Scan for the cell matching the given text and deliver its [X, Y] coordinate at center. 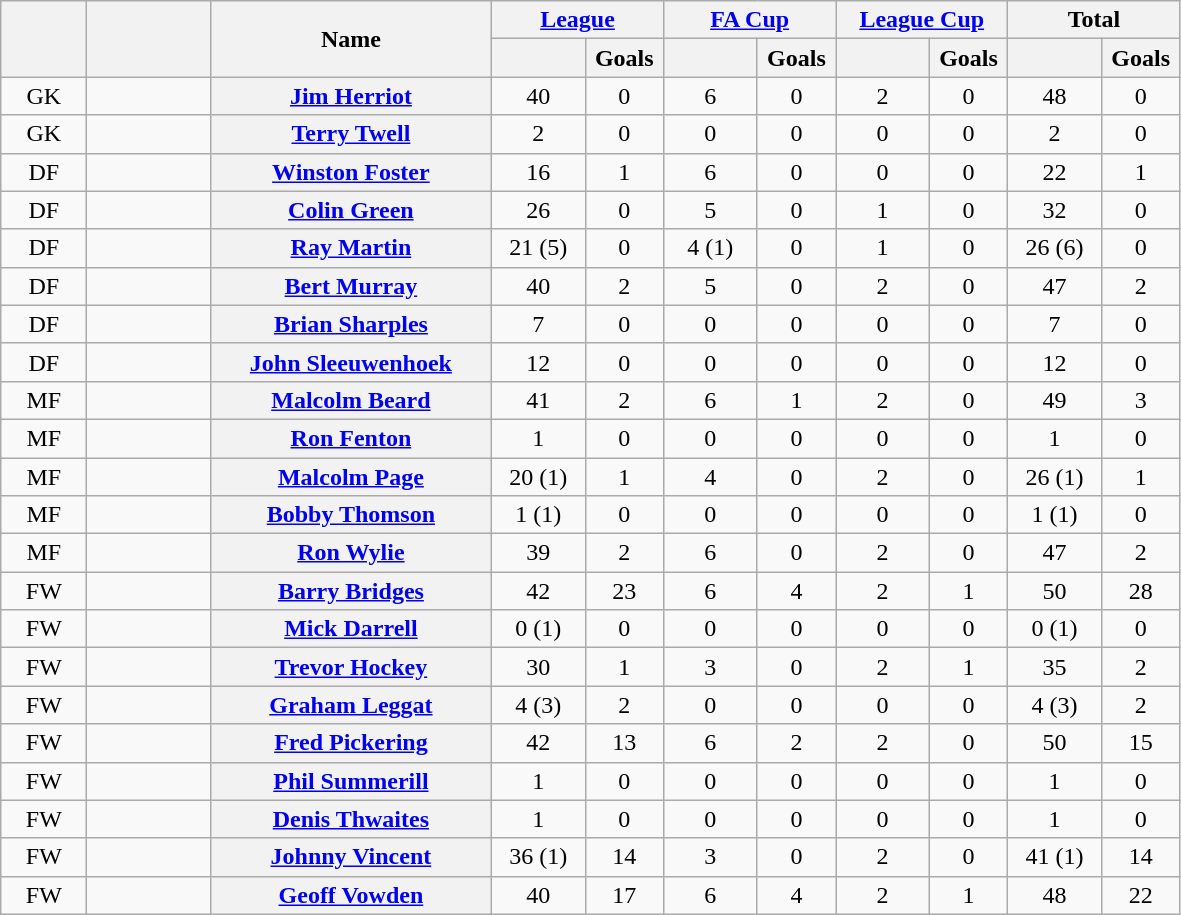
Bert Murray [350, 286]
Ron Fenton [350, 438]
Colin Green [350, 210]
Barry Bridges [350, 591]
Mick Darrell [350, 629]
Ray Martin [350, 248]
FA Cup [750, 20]
28 [1140, 591]
Winston Foster [350, 172]
Graham Leggat [350, 705]
26 [538, 210]
Geoff Vowden [350, 895]
20 (1) [538, 477]
26 (1) [1055, 477]
Terry Twell [350, 134]
13 [624, 743]
Trevor Hockey [350, 667]
Bobby Thomson [350, 515]
Denis Thwaites [350, 819]
21 (5) [538, 248]
17 [624, 895]
League Cup [922, 20]
Jim Herriot [350, 96]
26 (6) [1055, 248]
Malcolm Page [350, 477]
Brian Sharples [350, 324]
15 [1140, 743]
41 [538, 400]
36 (1) [538, 857]
4 (1) [711, 248]
49 [1055, 400]
Ron Wylie [350, 553]
Name [350, 39]
League [577, 20]
Total [1094, 20]
41 (1) [1055, 857]
Malcolm Beard [350, 400]
16 [538, 172]
23 [624, 591]
35 [1055, 667]
Phil Summerill [350, 781]
Fred Pickering [350, 743]
John Sleeuwenhoek [350, 362]
39 [538, 553]
32 [1055, 210]
Johnny Vincent [350, 857]
30 [538, 667]
